Return the [X, Y] coordinate for the center point of the cell that contains the specified text.  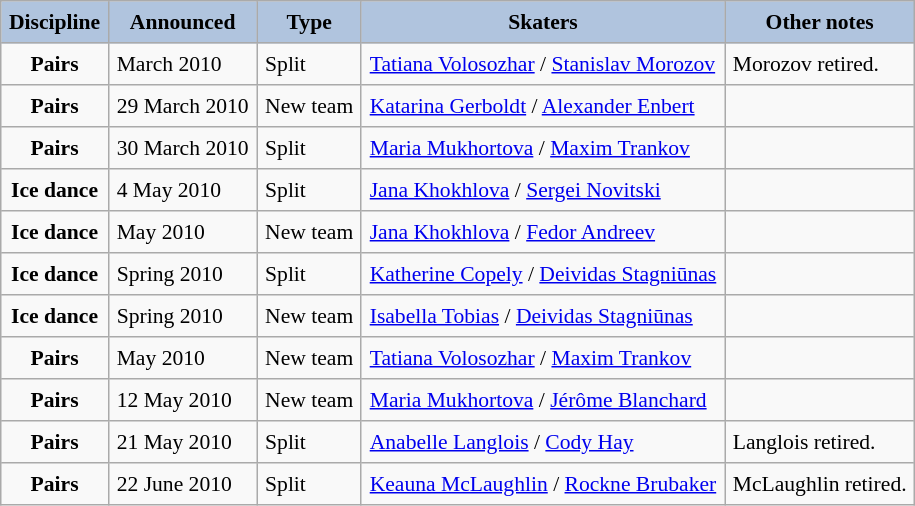
Katarina Gerboldt / Alexander Enbert [542, 106]
21 May 2010 [182, 442]
Maria Mukhortova / Jérôme Blanchard [542, 400]
Langlois retired. [819, 442]
Maria Mukhortova / Maxim Trankov [542, 148]
Other notes [819, 22]
Skaters [542, 22]
Tatiana Volosozhar / Maxim Trankov [542, 358]
4 May 2010 [182, 190]
30 March 2010 [182, 148]
Jana Khokhlova / Fedor Andreev [542, 232]
Discipline [55, 22]
Morozov retired. [819, 64]
Keauna McLaughlin / Rockne Brubaker [542, 484]
Anabelle Langlois / Cody Hay [542, 442]
Type [310, 22]
Isabella Tobias / Deividas Stagniūnas [542, 316]
29 March 2010 [182, 106]
22 June 2010 [182, 484]
12 May 2010 [182, 400]
Katherine Copely / Deividas Stagniūnas [542, 274]
McLaughlin retired. [819, 484]
Tatiana Volosozhar / Stanislav Morozov [542, 64]
Announced [182, 22]
Jana Khokhlova / Sergei Novitski [542, 190]
March 2010 [182, 64]
